Search for the cell housing the specified text and yield its [X, Y] center coordinate. 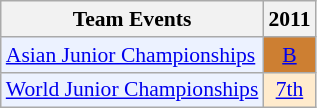
B [289, 55]
World Junior Championships [132, 90]
Team Events [132, 19]
Asian Junior Championships [132, 55]
2011 [289, 19]
7th [289, 90]
